Capture the cell that displays the provided text and extract its (X, Y) central coordinate. 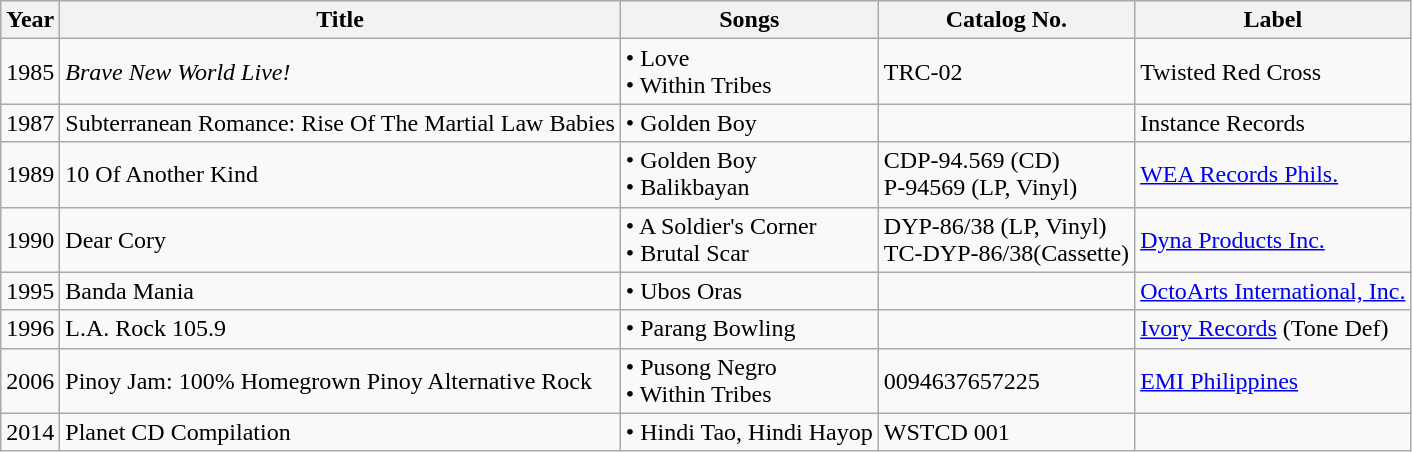
1989 (30, 174)
Label (1273, 20)
1996 (30, 329)
• Ubos Oras (749, 291)
2006 (30, 380)
CDP-94.569 (CD)P-94569 (LP, Vinyl) (1006, 174)
WEA Records Phils. (1273, 174)
Year (30, 20)
1987 (30, 123)
Dear Cory (340, 240)
OctoArts International, Inc. (1273, 291)
10 Of Another Kind (340, 174)
WSTCD 001 (1006, 432)
L.A. Rock 105.9 (340, 329)
Brave New World Live! (340, 72)
1985 (30, 72)
Banda Mania (340, 291)
Pinoy Jam: 100% Homegrown Pinoy Alternative Rock (340, 380)
Twisted Red Cross (1273, 72)
Ivory Records (Tone Def) (1273, 329)
Subterranean Romance: Rise Of The Martial Law Babies (340, 123)
TRC-02 (1006, 72)
Songs (749, 20)
1990 (30, 240)
Planet CD Compilation (340, 432)
Title (340, 20)
• Hindi Tao, Hindi Hayop (749, 432)
• Love• Within Tribes (749, 72)
• Golden Boy (749, 123)
DYP-86/38 (LP, Vinyl)TC-DYP-86/38(Cassette) (1006, 240)
2014 (30, 432)
0094637657225 (1006, 380)
• Pusong Negro• Within Tribes (749, 380)
Instance Records (1273, 123)
• A Soldier's Corner• Brutal Scar (749, 240)
EMI Philippines (1273, 380)
1995 (30, 291)
• Parang Bowling (749, 329)
Dyna Products Inc. (1273, 240)
• Golden Boy• Balikbayan (749, 174)
Catalog No. (1006, 20)
